Identify which cell holds the provided text, then report its [x, y] central coordinate. 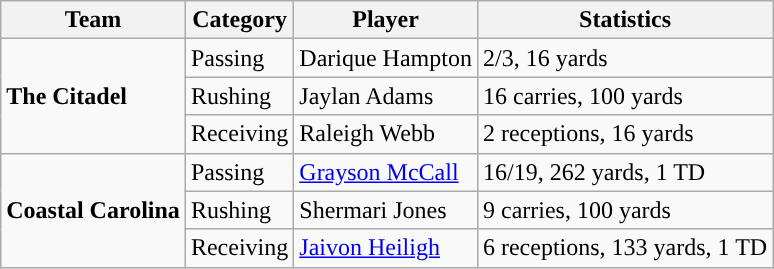
Team [94, 20]
Jaivon Heiligh [386, 248]
2 receptions, 16 yards [624, 134]
Grayson McCall [386, 172]
16/19, 262 yards, 1 TD [624, 172]
Raleigh Webb [386, 134]
Player [386, 20]
9 carries, 100 yards [624, 210]
6 receptions, 133 yards, 1 TD [624, 248]
Shermari Jones [386, 210]
Jaylan Adams [386, 96]
The Citadel [94, 96]
2/3, 16 yards [624, 58]
16 carries, 100 yards [624, 96]
Darique Hampton [386, 58]
Category [239, 20]
Statistics [624, 20]
Coastal Carolina [94, 210]
